Locate the cell with the specified text and output its (X, Y) center coordinate. 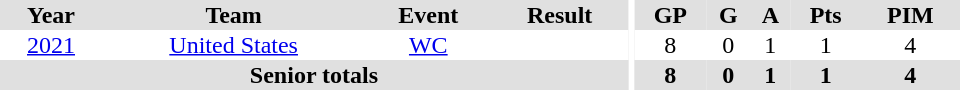
A (770, 15)
PIM (910, 15)
Result (560, 15)
United States (234, 45)
2021 (51, 45)
WC (428, 45)
Event (428, 15)
Senior totals (314, 75)
G (728, 15)
Pts (826, 15)
Team (234, 15)
Year (51, 15)
GP (670, 15)
